Output the (X, Y) coordinate of the center of the cell containing the given text.  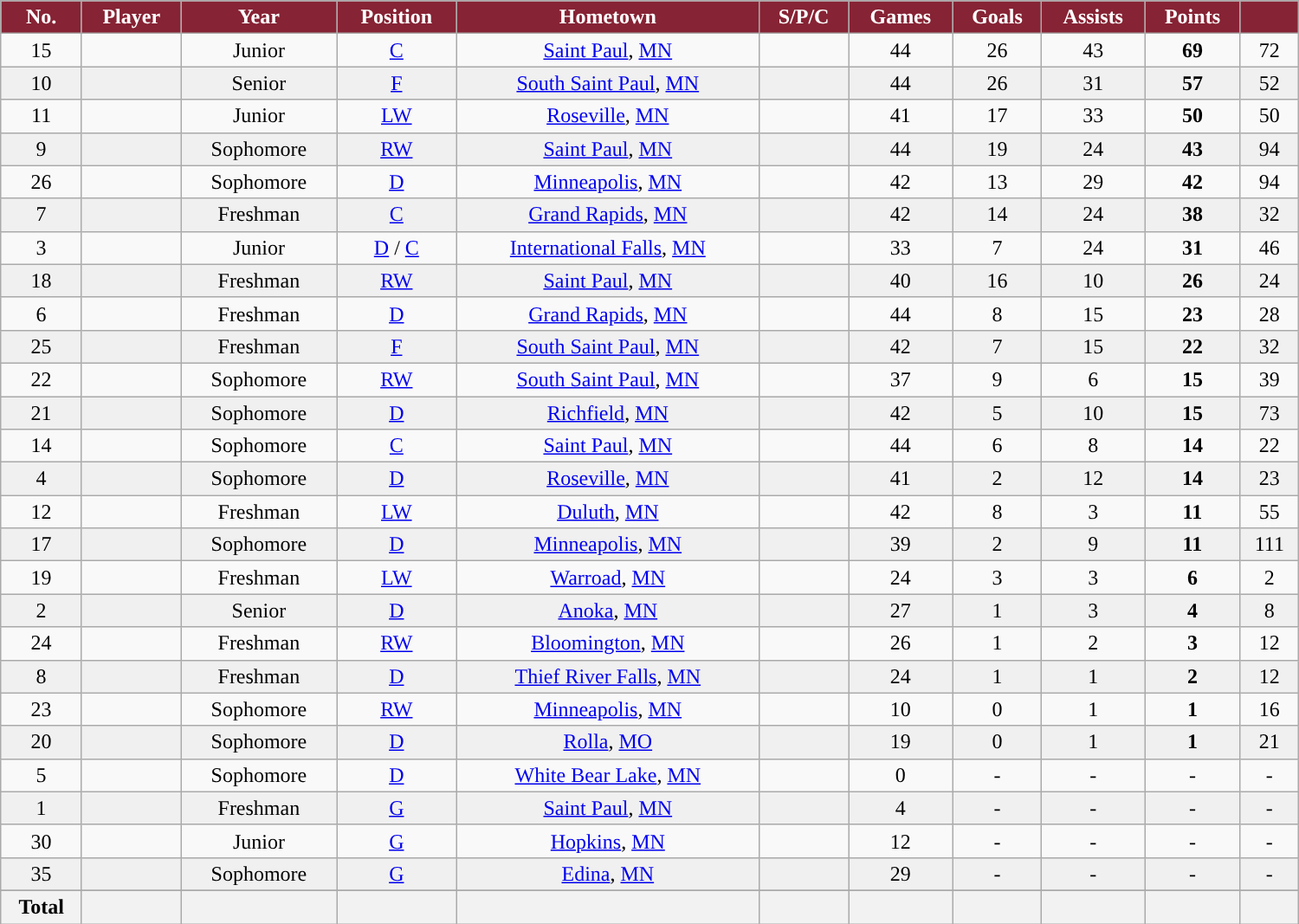
White Bear Lake, MN (608, 775)
52 (1270, 83)
37 (901, 379)
Edina, MN (608, 874)
20 (42, 742)
55 (1270, 512)
57 (1193, 83)
Goals (998, 17)
Rolla, MO (608, 742)
Bloomington, MN (608, 643)
D / C (397, 248)
Position (397, 17)
30 (42, 841)
Year (259, 17)
Assists (1093, 17)
35 (42, 874)
Total (42, 907)
Thief River Falls, MN (608, 676)
Warroad, MN (608, 578)
No. (42, 17)
13 (998, 182)
111 (1270, 545)
40 (901, 281)
Games (901, 17)
Anoka, MN (608, 611)
International Falls, MN (608, 248)
Hometown (608, 17)
73 (1270, 413)
38 (1193, 215)
S/P/C (804, 17)
46 (1270, 248)
Points (1193, 17)
Duluth, MN (608, 512)
Richfield, MN (608, 413)
Player (132, 17)
28 (1270, 313)
Hopkins, MN (608, 841)
69 (1193, 50)
72 (1270, 50)
25 (42, 346)
18 (42, 281)
27 (901, 611)
